Search for the cell housing the specified text and yield its [x, y] center coordinate. 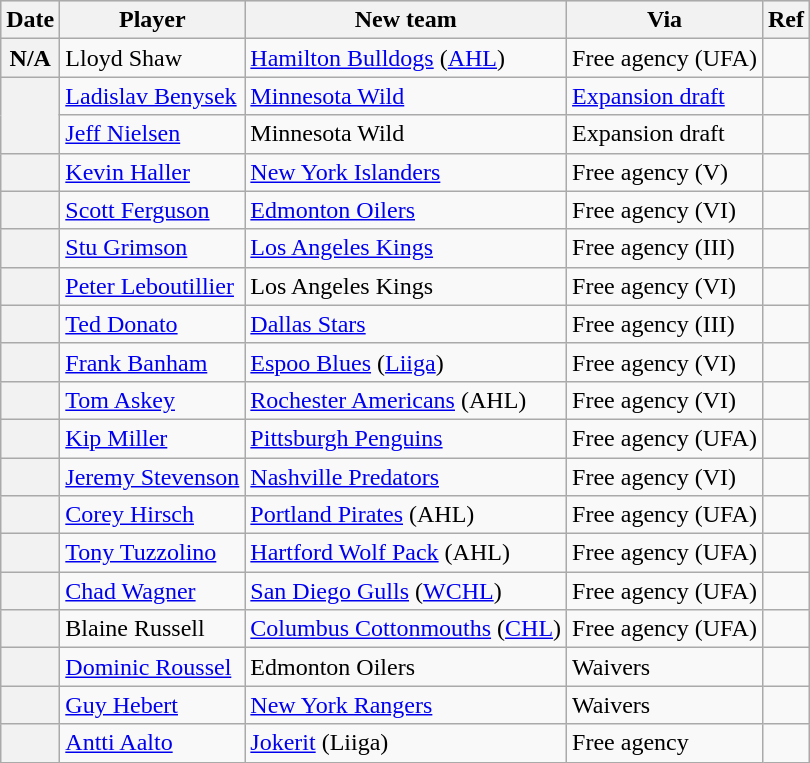
Frank Banham [152, 362]
Antti Aalto [152, 743]
Free agency [665, 743]
Date [30, 20]
Portland Pirates (AHL) [406, 515]
Chad Wagner [152, 591]
Corey Hirsch [152, 515]
Ref [786, 20]
New York Rangers [406, 705]
Kip Miller [152, 438]
Rochester Americans (AHL) [406, 400]
Dallas Stars [406, 324]
Free agency (V) [665, 172]
Jeremy Stevenson [152, 477]
N/A [30, 58]
Guy Hebert [152, 705]
Lloyd Shaw [152, 58]
Ted Donato [152, 324]
Espoo Blues (Liiga) [406, 362]
Tony Tuzzolino [152, 553]
Jeff Nielsen [152, 134]
Stu Grimson [152, 248]
Via [665, 20]
Scott Ferguson [152, 210]
New team [406, 20]
Dominic Roussel [152, 667]
Blaine Russell [152, 629]
Jokerit (Liiga) [406, 743]
Nashville Predators [406, 477]
Hartford Wolf Pack (AHL) [406, 553]
Columbus Cottonmouths (CHL) [406, 629]
San Diego Gulls (WCHL) [406, 591]
Peter Leboutillier [152, 286]
Pittsburgh Penguins [406, 438]
Tom Askey [152, 400]
Hamilton Bulldogs (AHL) [406, 58]
Player [152, 20]
Ladislav Benysek [152, 96]
New York Islanders [406, 172]
Kevin Haller [152, 172]
